Pinpoint the cell where the given text exists, returning its (X, Y) midpoint coordinate. 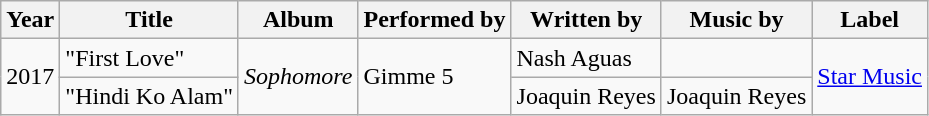
Performed by (434, 20)
Written by (586, 20)
"Hindi Ko Alam" (150, 96)
"First Love" (150, 58)
Nash Aguas (586, 58)
Title (150, 20)
Star Music (870, 77)
2017 (30, 77)
Music by (736, 20)
Album (298, 20)
Year (30, 20)
Sophomore (298, 77)
Gimme 5 (434, 77)
Label (870, 20)
